Capture the cell that displays the provided text and extract its (X, Y) central coordinate. 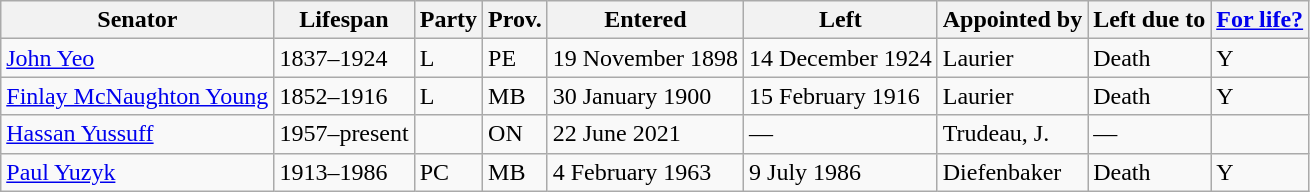
1957–present (344, 134)
Paul Yuzyk (138, 172)
1837–1924 (344, 58)
9 July 1986 (841, 172)
Left due to (1150, 20)
Appointed by (1012, 20)
PE (516, 58)
Senator (138, 20)
Left (841, 20)
14 December 1924 (841, 58)
22 June 2021 (645, 134)
4 February 1963 (645, 172)
Lifespan (344, 20)
ON (516, 134)
PC (448, 172)
1913–1986 (344, 172)
1852–1916 (344, 96)
Diefenbaker (1012, 172)
For life? (1260, 20)
Prov. (516, 20)
30 January 1900 (645, 96)
Finlay McNaughton Young (138, 96)
John Yeo (138, 58)
Hassan Yussuff (138, 134)
19 November 1898 (645, 58)
15 February 1916 (841, 96)
Party (448, 20)
Entered (645, 20)
Trudeau, J. (1012, 134)
